Locate the cell with the specified text and output its (x, y) center coordinate. 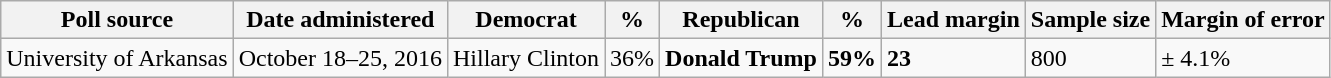
± 4.1% (1244, 58)
Lead margin (954, 20)
Margin of error (1244, 20)
Democrat (526, 20)
Hillary Clinton (526, 58)
University of Arkansas (117, 58)
Poll source (117, 20)
36% (632, 58)
Date administered (340, 20)
Sample size (1090, 20)
23 (954, 58)
Republican (742, 20)
800 (1090, 58)
59% (852, 58)
October 18–25, 2016 (340, 58)
Donald Trump (742, 58)
